Detect which cell encompasses the target text, then output its (x, y) center coordinate. 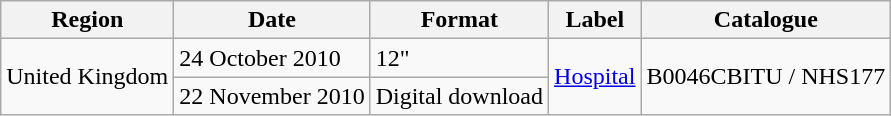
12" (459, 58)
Date (272, 20)
Region (88, 20)
Digital download (459, 96)
Catalogue (766, 20)
Format (459, 20)
22 November 2010 (272, 96)
24 October 2010 (272, 58)
United Kingdom (88, 77)
B0046CBITU / NHS177 (766, 77)
Label (595, 20)
Hospital (595, 77)
